Locate the cell with the specified text and output its [x, y] center coordinate. 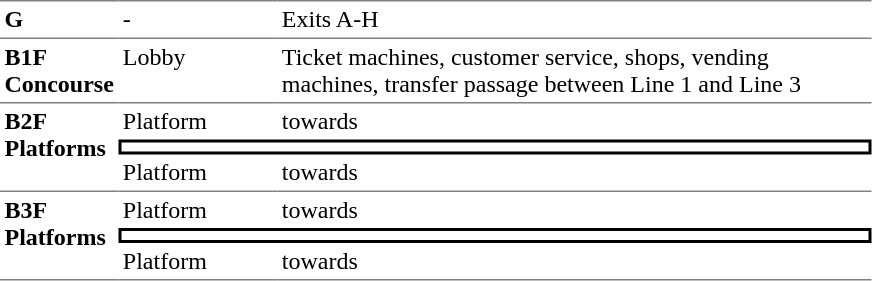
B3F Platforms [59, 236]
Ticket machines, customer service, shops, vending machines, transfer passage between Line 1 and Line 3 [574, 71]
- [198, 19]
B2F Platforms [59, 148]
Exits A-H [574, 19]
Lobby [198, 71]
B1FConcourse [59, 71]
G [59, 19]
